Extract the (X, Y) coordinate from the center of the cell holding the provided text.  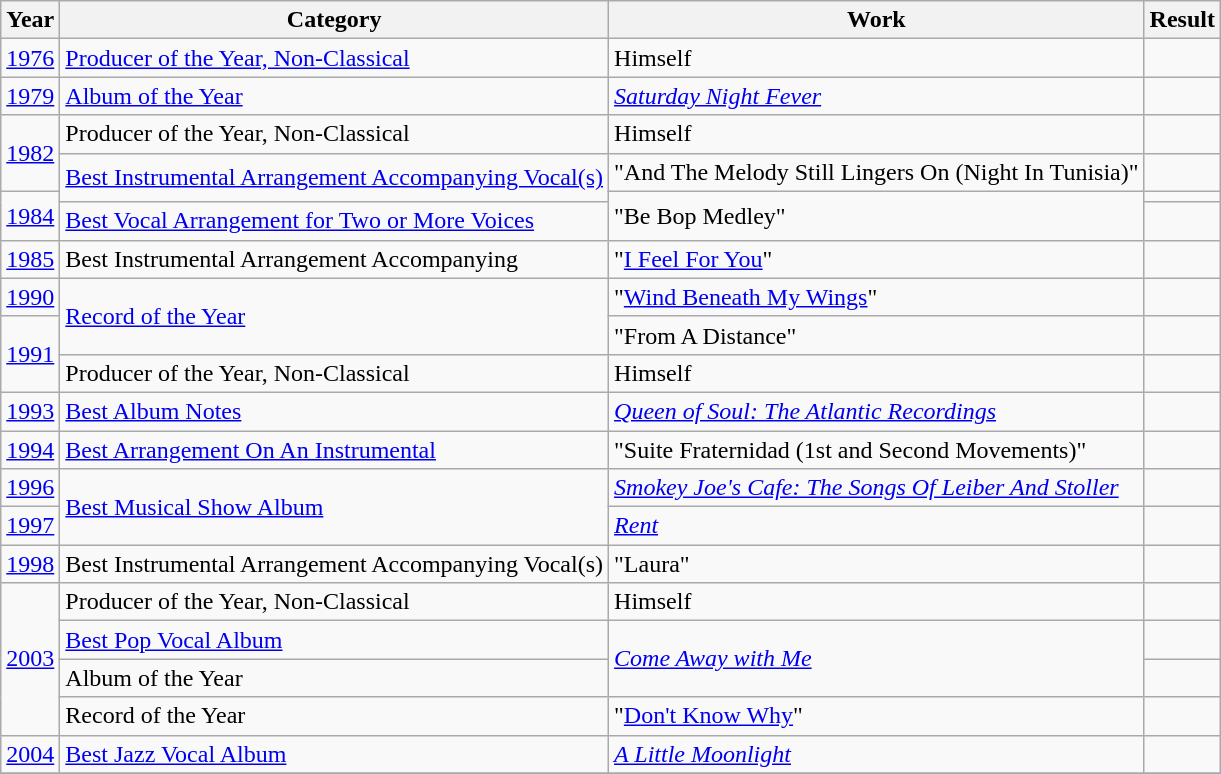
2004 (30, 754)
1982 (30, 153)
1991 (30, 354)
Come Away with Me (877, 659)
1976 (30, 58)
Year (30, 20)
1997 (30, 526)
Best Instrumental Arrangement Accompanying (334, 259)
"Be Bop Medley" (877, 216)
Best Arrangement On An Instrumental (334, 449)
"I Feel For You" (877, 259)
"Suite Fraternidad (1st and Second Movements)" (877, 449)
"From A Distance" (877, 335)
"Laura" (877, 564)
Queen of Soul: The Atlantic Recordings (877, 411)
1993 (30, 411)
1998 (30, 564)
Result (1182, 20)
Saturday Night Fever (877, 96)
1979 (30, 96)
1996 (30, 488)
"Don't Know Why" (877, 716)
Best Album Notes (334, 411)
1990 (30, 297)
1984 (30, 216)
1994 (30, 449)
Best Vocal Arrangement for Two or More Voices (334, 221)
Work (877, 20)
"Wind Beneath My Wings" (877, 297)
Best Jazz Vocal Album (334, 754)
Smokey Joe's Cafe: The Songs Of Leiber And Stoller (877, 488)
"And The Melody Still Lingers On (Night In Tunisia)" (877, 172)
Best Pop Vocal Album (334, 640)
1985 (30, 259)
Rent (877, 526)
A Little Moonlight (877, 754)
Category (334, 20)
Best Musical Show Album (334, 507)
2003 (30, 659)
